Pinpoint the cell where the given text exists, returning its [x, y] midpoint coordinate. 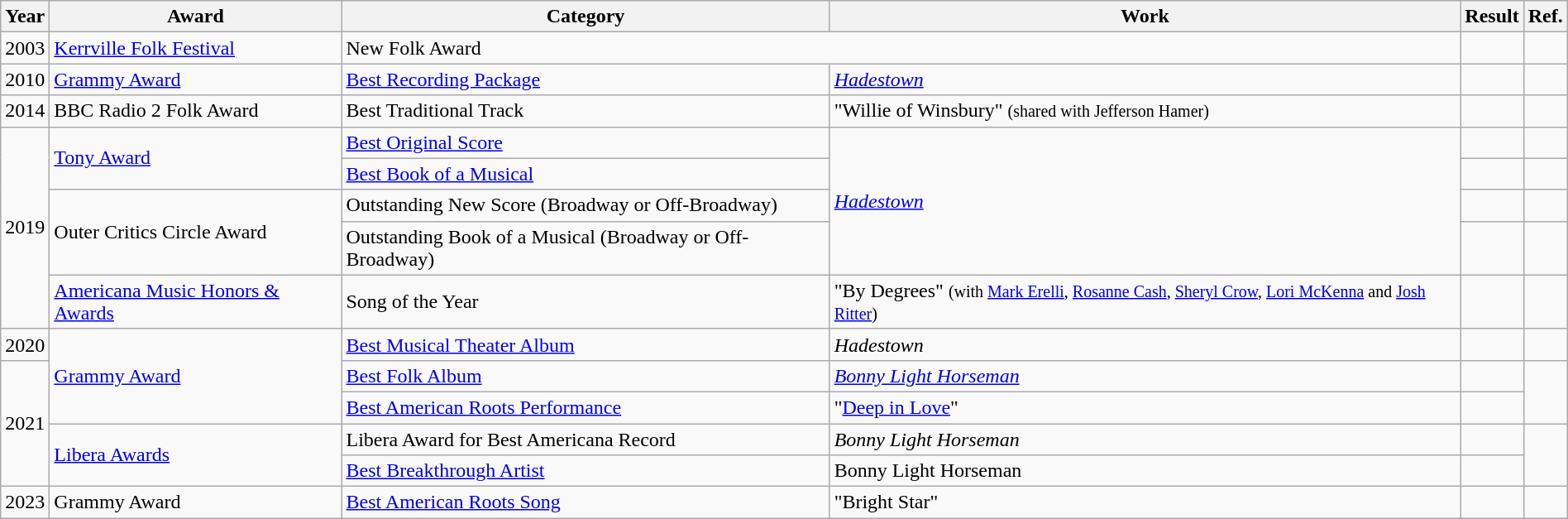
"Bright Star" [1145, 502]
Libera Awards [195, 455]
"Deep in Love" [1145, 407]
Libera Award for Best Americana Record [586, 440]
Best Traditional Track [586, 111]
Best Folk Album [586, 376]
2020 [25, 344]
2003 [25, 48]
Best American Roots Performance [586, 407]
Result [1492, 17]
Outer Critics Circle Award [195, 232]
Americana Music Honors & Awards [195, 301]
2021 [25, 423]
2014 [25, 111]
Best Original Score [586, 142]
Category [586, 17]
Best Musical Theater Album [586, 344]
Year [25, 17]
Work [1145, 17]
"Willie of Winsbury" (shared with Jefferson Hamer) [1145, 111]
Ref. [1545, 17]
Best Book of a Musical [586, 174]
"By Degrees" (with Mark Erelli, Rosanne Cash, Sheryl Crow, Lori McKenna and Josh Ritter) [1145, 301]
Best Breakthrough Artist [586, 471]
2010 [25, 79]
2019 [25, 228]
New Folk Award [901, 48]
Outstanding New Score (Broadway or Off-Broadway) [586, 205]
Song of the Year [586, 301]
Tony Award [195, 158]
Award [195, 17]
BBC Radio 2 Folk Award [195, 111]
2023 [25, 502]
Outstanding Book of a Musical (Broadway or Off-Broadway) [586, 248]
Best Recording Package [586, 79]
Best American Roots Song [586, 502]
Kerrville Folk Festival [195, 48]
